Output the (X, Y) coordinate of the center of the cell containing the given text.  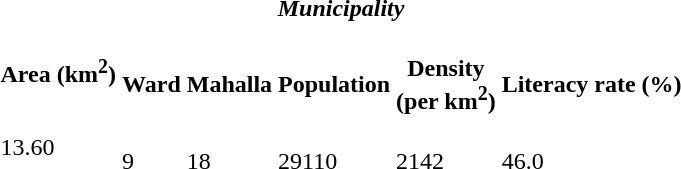
Density(per km2) (446, 71)
Ward (152, 71)
Population (334, 71)
Mahalla (229, 71)
